Detect which cell encompasses the target text, then output its [X, Y] center coordinate. 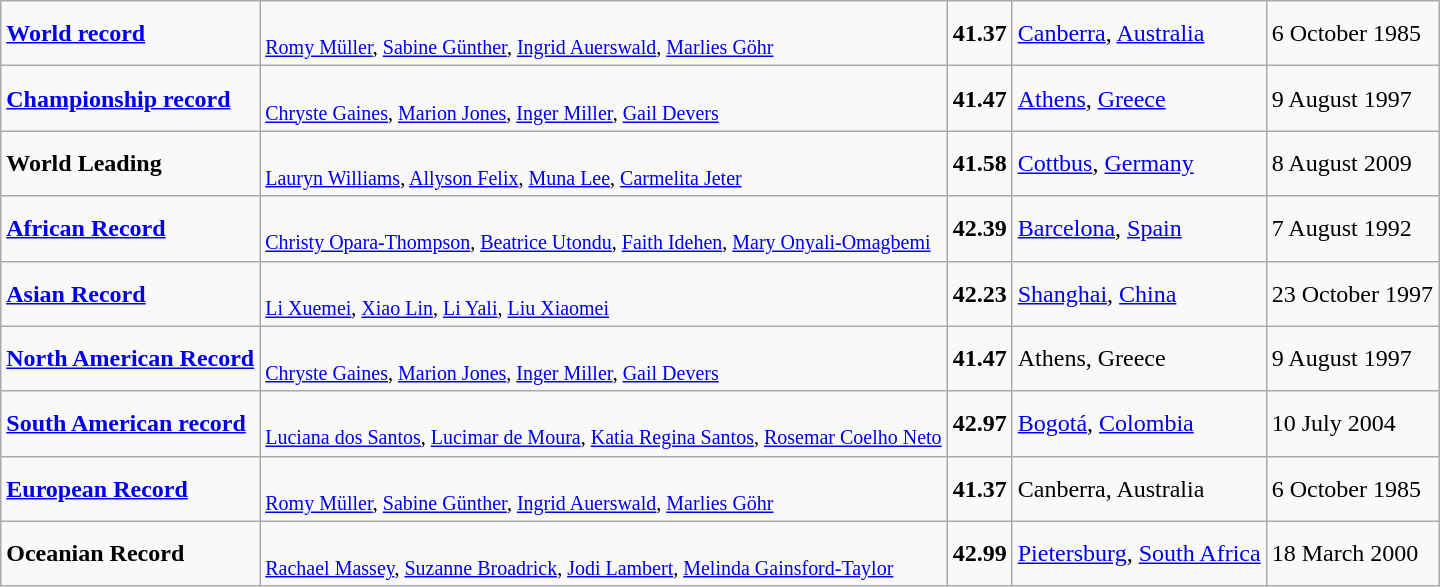
Championship record [130, 98]
Rachael Massey, Suzanne Broadrick, Jodi Lambert, Melinda Gainsford-Taylor [604, 554]
North American Record [130, 358]
42.99 [980, 554]
Barcelona, Spain [1139, 228]
European Record [130, 488]
South American record [130, 424]
Oceanian Record [130, 554]
41.58 [980, 164]
African Record [130, 228]
World Leading [130, 164]
10 July 2004 [1352, 424]
Pietersburg, South Africa [1139, 554]
Lauryn Williams, Allyson Felix, Muna Lee, Carmelita Jeter [604, 164]
42.39 [980, 228]
Luciana dos Santos, Lucimar de Moura, Katia Regina Santos, Rosemar Coelho Neto [604, 424]
World record [130, 34]
42.23 [980, 294]
8 August 2009 [1352, 164]
Asian Record [130, 294]
18 March 2000 [1352, 554]
Shanghai, China [1139, 294]
Cottbus, Germany [1139, 164]
23 October 1997 [1352, 294]
Li Xuemei, Xiao Lin, Li Yali, Liu Xiaomei [604, 294]
Bogotá, Colombia [1139, 424]
42.97 [980, 424]
Christy Opara-Thompson, Beatrice Utondu, Faith Idehen, Mary Onyali-Omagbemi [604, 228]
7 August 1992 [1352, 228]
